Locate the cell with the specified text and output its [x, y] center coordinate. 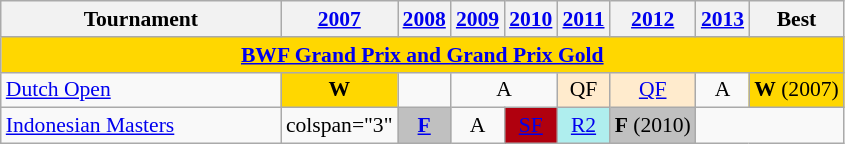
SF [530, 126]
2011 [583, 19]
2010 [530, 19]
2008 [424, 19]
W [340, 90]
W (2007) [796, 90]
2013 [722, 19]
2007 [340, 19]
colspan="3" [340, 126]
Tournament [141, 19]
Dutch Open [141, 90]
Indonesian Masters [141, 126]
F (2010) [653, 126]
F [424, 126]
R2 [583, 126]
2012 [653, 19]
BWF Grand Prix and Grand Prix Gold [422, 55]
Best [796, 19]
2009 [478, 19]
